Output the [x, y] coordinate of the center of the cell containing the given text.  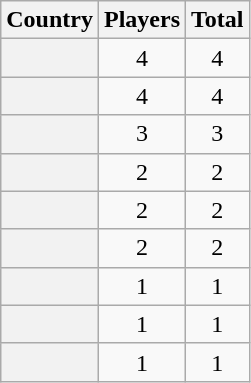
Players [142, 20]
Country [50, 20]
Total [218, 20]
